From the cell containing the given text, extract its center point as [X, Y] coordinate. 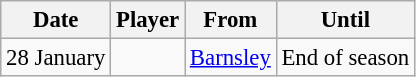
28 January [56, 58]
Player [148, 20]
End of season [345, 58]
Barnsley [231, 58]
From [231, 20]
Date [56, 20]
Until [345, 20]
